For the text-containing cell, return its midpoint in (X, Y) coordinate format. 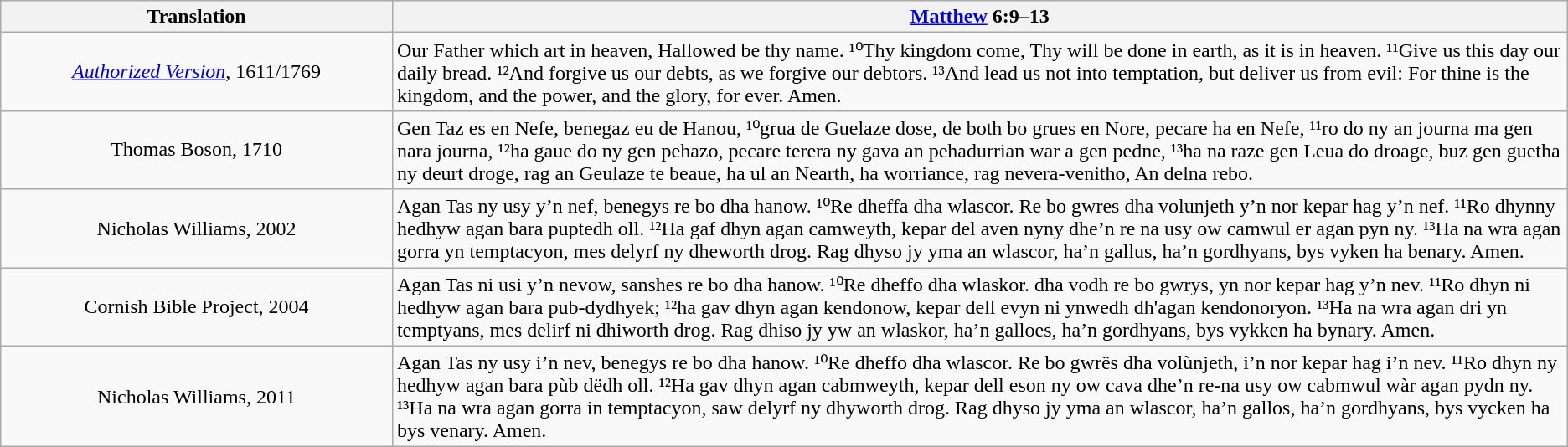
Matthew 6:9–13 (980, 17)
Authorized Version, 1611/1769 (197, 72)
Translation (197, 17)
Nicholas Williams, 2002 (197, 229)
Nicholas Williams, 2011 (197, 397)
Thomas Boson, 1710 (197, 150)
Cornish Bible Project, 2004 (197, 307)
